Return (x, y) of the center of cell containing provided text 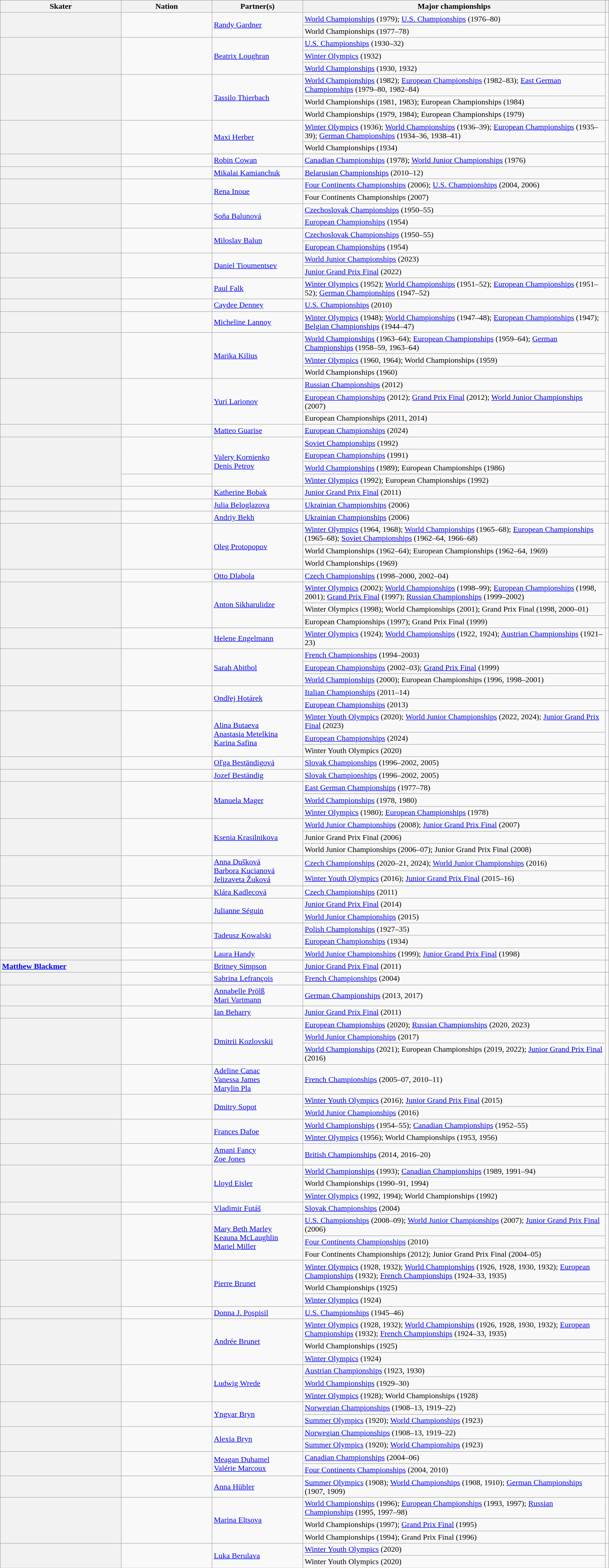
Slovak Championships (2004) (454, 1208)
Matthew Blackmer (61, 966)
U.S. Championships (2008–09); World Junior Championships (2007); Junior Grand Prix Final (2006) (454, 1225)
World Championships (1993); Canadian Championships (1989, 1991–94) (454, 1171)
Winter Olympics (1980); European Championships (1978) (454, 812)
World Championships (1929–30) (454, 1383)
European Championships (1934) (454, 941)
Ludwig Wrede (258, 1383)
World Championships (1977–78) (454, 31)
Austrian Championships (1923, 1930) (454, 1371)
Major championships (454, 7)
Winter Olympics (1948); World Championships (1947–48); European Championships (1947); Belgian Championships (1944–47) (454, 322)
Julianne Séguin (258, 911)
World Championships (2021); European Championships (2019, 2022); Junior Grand Prix Final (2016) (454, 1053)
Marina Eltsova (258, 1520)
Four Continents Championships (2004, 2010) (454, 1470)
Alexia Bryn (258, 1439)
Helene Engelmann (258, 638)
Dmitrii Kozlovskii (258, 1041)
Andrée Brunet (258, 1342)
Junior Grand Prix Final (2022) (454, 272)
World Championships (1962–64); European Championships (1962–64, 1969) (454, 551)
Amani FancyZoe Jones (258, 1154)
Summer Olympics (1908); World Championships (1908, 1910); German Championships (1907, 1909) (454, 1487)
European Championships (2002–03); Grand Prix Final (1999) (454, 668)
European Championships (1997); Grand Prix Final (1999) (454, 622)
World Championships (1982); European Championships (1982–83); East German Championships (1979–80, 1982–84) (454, 85)
Robin Cowan (258, 160)
Annabelle PrölßMari Vartmann (258, 995)
Vladimir Futáš (258, 1208)
Czech Championships (2011) (454, 892)
Oľga Beständigová (258, 763)
Mikalai Kamianchuk (258, 173)
Canadian Championships (2004–06) (454, 1457)
World Junior Championships (2006–07); Junior Grand Prix Final (2008) (454, 850)
European Championships (2020); Russian Championships (2020, 2023) (454, 1024)
World Championships (1990–91, 1994) (454, 1183)
Laura Handy (258, 954)
Tadeusz Kowalski (258, 935)
Manuela Mager (258, 800)
German Championships (2013, 2017) (454, 995)
Meagan DuhamelValérie Marcoux (258, 1464)
Winter Olympics (1956); World Championships (1953, 1956) (454, 1138)
Sabrina Lefrançois (258, 979)
Otto Dlabola (258, 575)
Winter Olympics (1964, 1968); World Championships (1965–68); European Championships (1965–68); Soviet Championships (1962–64, 1966–68) (454, 534)
World Championships (1930, 1932) (454, 68)
World Junior Championships (2008); Junior Grand Prix Final (2007) (454, 825)
Four Continents Championships (2012); Junior Grand Prix Final (2004–05) (454, 1254)
Winter Olympics (1932) (454, 56)
Dmitry Sopot (258, 1107)
Ksenia Krasilnikova (258, 837)
Winter Youth Olympics (2016); Junior Grand Prix Final (2015) (454, 1101)
Anna DuškováBarbora KucianováJelizaveta Žuková (258, 871)
Maxi Herber (258, 137)
Winter Youth Olympics (2016); Junior Grand Prix Final (2015–16) (454, 878)
Soviet Championships (1992) (454, 443)
Caydee Denney (258, 305)
Yuri Larionov (258, 401)
Italian Championships (2011–14) (454, 692)
World Junior Championships (2016) (454, 1113)
World Championships (1979); U.S. Championships (1976–80) (454, 19)
European Championships (2013) (454, 705)
World Championships (1978, 1980) (454, 800)
Anton Sikharulidze (258, 604)
Four Continents Championships (2007) (454, 197)
Polish Championships (1927–35) (454, 929)
Julia Beloglazova (258, 505)
U.S. Championships (1930–32) (454, 44)
Winter Olympics (1998); World Championships (2001); Grand Prix Final (1998, 2000–01) (454, 609)
Winter Youth Olympics (2020); World Junior Championships (2022, 2024); Junior Grand Prix Final (2023) (454, 722)
Partner(s) (258, 7)
Luka Berulava (258, 1556)
Rena Inoue (258, 191)
British Championships (2014, 2016–20) (454, 1154)
European Championships (2012); Grand Prix Final (2012); World Junior Championships (2007) (454, 401)
Paul Falk (258, 288)
World Junior Championships (1999); Junior Grand Prix Final (1998) (454, 954)
World Championships (1996); European Championships (1993, 1997); Russian Championships (1995, 1997–98) (454, 1507)
World Championships (1969) (454, 563)
Lloyd Eisler (258, 1183)
Anna Hübler (258, 1487)
Four Continents Championships (2006); U.S. Championships (2004, 2006) (454, 185)
Mary Beth MarleyKeauna McLaughlinMariel Miller (258, 1237)
World Championships (1997); Grand Prix Final (1995) (454, 1524)
Winter Olympics (1936); World Championships (1936–39); European Championships (1935–39); German Championships (1934–36, 1938–41) (454, 131)
French Championships (2004) (454, 979)
Micheline Lannoy (258, 322)
Katherine Bobak (258, 493)
World Championships (1994); Grand Prix Final (1996) (454, 1537)
Winter Olympics (1928); World Championships (1928) (454, 1396)
Donna J. Pospisil (258, 1313)
Four Continents Championships (2010) (454, 1242)
Britney Simpson (258, 966)
Winter Olympics (1952); World Championships (1951–52); European Championships (1951–52); German Championships (1947–52) (454, 288)
World Championships (1934) (454, 148)
Beatrix Loughran (258, 56)
Soňa Balunová (258, 216)
Daniel Tioumentsev (258, 265)
U.S. Championships (2010) (454, 305)
Adeline CanacVanessa JamesMarylin Pla (258, 1079)
Frances Dafoe (258, 1131)
World Junior Championships (2023) (454, 259)
Andriy Bekh (258, 517)
World Junior Championships (2015) (454, 917)
Russian Championships (2012) (454, 385)
Junior Grand Prix Final (2014) (454, 904)
Czech Championships (1998–2000, 2002–04) (454, 575)
Czech Championships (2020–21, 2024); World Junior Championships (2016) (454, 863)
Yngvar Bryn (258, 1414)
Belarusian Championships (2010–12) (454, 173)
Winter Olympics (1960, 1964); World Championships (1959) (454, 360)
World Championships (1963–64); European Championships (1959–64); German Championships (1958–59, 1963–64) (454, 343)
Alina ButaevaAnastasia MetelkinaKarina Safina (258, 734)
World Junior Championships (2017) (454, 1037)
Nation (167, 7)
Klára Kadlecová (258, 892)
Junior Grand Prix Final (2006) (454, 837)
World Championships (2000); European Championships (1996, 1998–2001) (454, 680)
Miloslav Balun (258, 241)
European Championships (1991) (454, 455)
Pierre Brunet (258, 1283)
East German Championships (1977–78) (454, 788)
Oleg Protopopov (258, 547)
World Championships (1989); European Championships (1986) (454, 468)
Randy Gardner (258, 25)
Tassilo Thierbach (258, 98)
World Championships (1960) (454, 372)
Marika Kilius (258, 355)
European Championships (2011, 2014) (454, 418)
Skater (61, 7)
World Championships (1979, 1984); European Championships (1979) (454, 114)
Ondřej Hotárek (258, 698)
Winter Olympics (1992, 1994); World Championships (1992) (454, 1196)
French Championships (2005–07, 2010–11) (454, 1079)
Sarah Abitbol (258, 668)
Winter Olympics (1992); European Championships (1992) (454, 480)
Canadian Championships (1978); World Junior Championships (1976) (454, 160)
World Championships (1981, 1983); European Championships (1984) (454, 102)
U.S. Championships (1945–46) (454, 1313)
Winter Olympics (1924); World Championships (1922, 1924); Austrian Championships (1921–23) (454, 638)
World Championships (1954–55); Canadian Championships (1952–55) (454, 1125)
Valery KornienkoDenis Petrov (258, 462)
Ian Beharry (258, 1012)
French Championships (1994–2003) (454, 655)
Matteo Guarise (258, 431)
Jozef Beständig (258, 775)
